Detect which cell encompasses the target text, then output its (x, y) center coordinate. 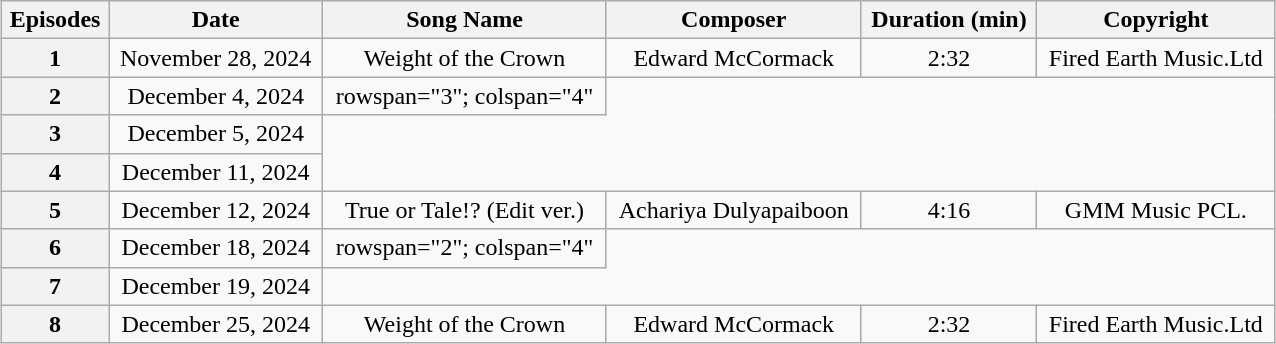
6 (55, 248)
December 4, 2024 (216, 96)
December 18, 2024 (216, 248)
rowspan="3"; colspan="4" (465, 96)
2 (55, 96)
8 (55, 324)
4 (55, 172)
7 (55, 286)
Date (216, 20)
Copyright (1156, 20)
December 5, 2024 (216, 134)
3 (55, 134)
Duration (min) (949, 20)
1 (55, 58)
December 25, 2024 (216, 324)
December 11, 2024 (216, 172)
December 19, 2024 (216, 286)
December 12, 2024 (216, 210)
True or Tale!? (Edit ver.) (465, 210)
rowspan="2"; colspan="4" (465, 248)
November 28, 2024 (216, 58)
GMM Music PCL. (1156, 210)
Episodes (55, 20)
4:16 (949, 210)
Achariya Dulyapaiboon (734, 210)
Song Name (465, 20)
5 (55, 210)
Composer (734, 20)
